From the cell containing the given text, extract its center point as (x, y) coordinate. 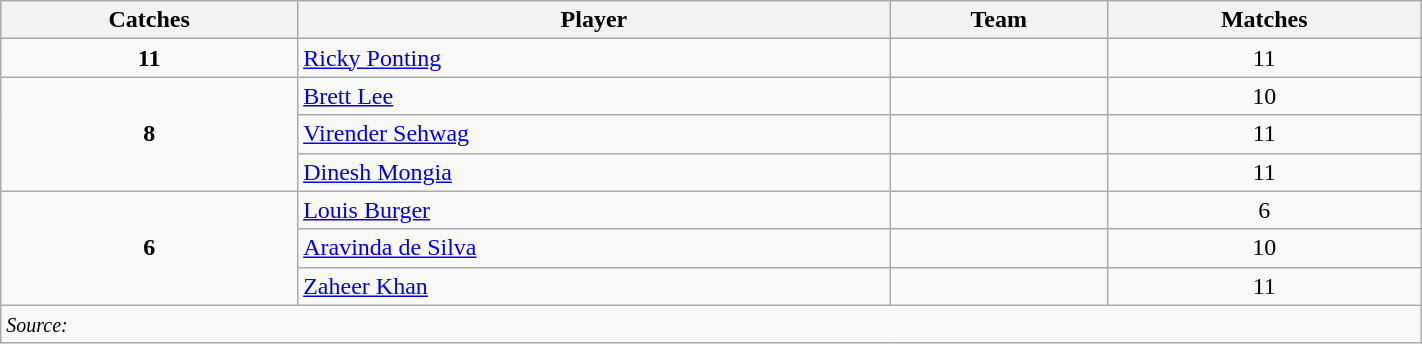
Aravinda de Silva (594, 248)
Louis Burger (594, 210)
Zaheer Khan (594, 286)
Ricky Ponting (594, 58)
Dinesh Mongia (594, 172)
Catches (150, 20)
Team (998, 20)
Virender Sehwag (594, 134)
8 (150, 134)
Matches (1264, 20)
Source: (711, 324)
Player (594, 20)
Brett Lee (594, 96)
